Determine the (x, y) coordinate at the center of the cell enclosing the given text.  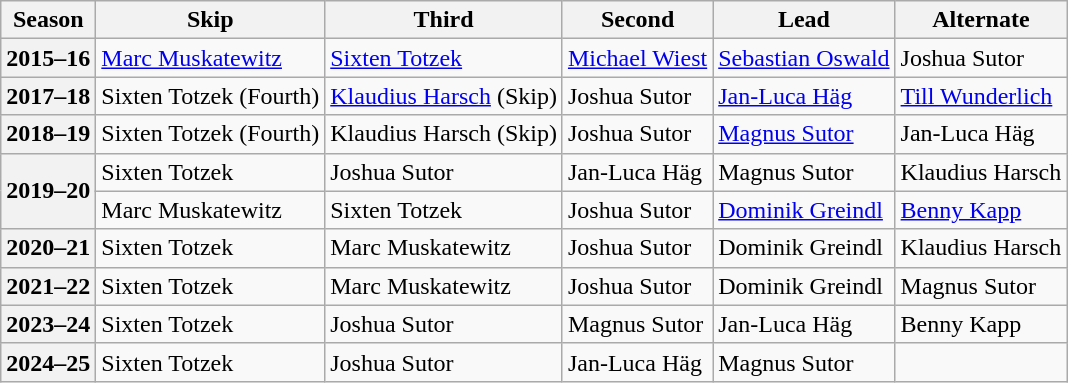
2021–22 (48, 286)
2020–21 (48, 248)
Sebastian Oswald (804, 58)
2019–20 (48, 191)
2023–24 (48, 324)
Season (48, 20)
Skip (210, 20)
Second (637, 20)
Third (444, 20)
2024–25 (48, 362)
Till Wunderlich (981, 96)
Lead (804, 20)
2015–16 (48, 58)
Alternate (981, 20)
2018–19 (48, 134)
Michael Wiest (637, 58)
2017–18 (48, 96)
